Output the (x, y) coordinate of the center of the cell containing the given text.  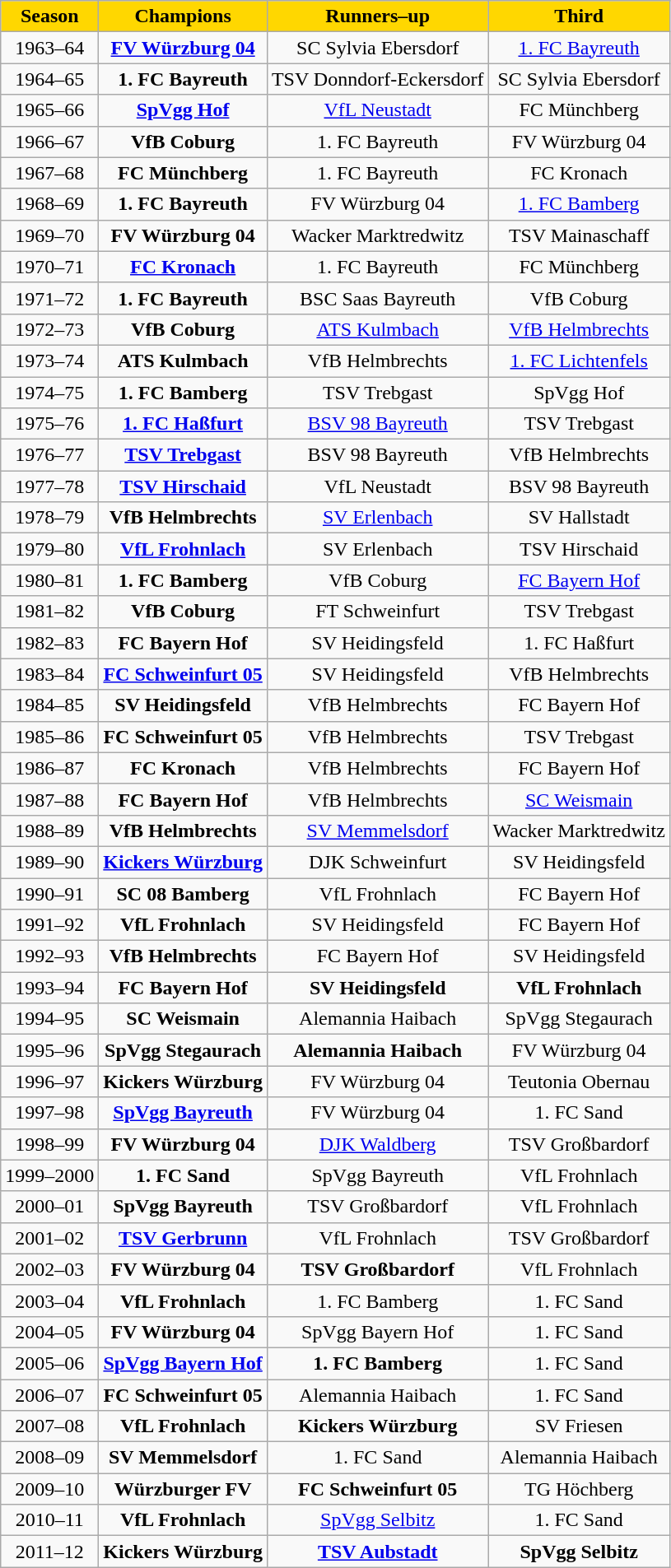
SC 08 Bamberg (183, 893)
Champions (183, 16)
TSV Gerbrunn (183, 1238)
1974–75 (49, 393)
1993–94 (49, 988)
TSV Aubstadt (377, 1552)
1963–64 (49, 48)
TG Höchberg (579, 1489)
1999–2000 (49, 1175)
1970–71 (49, 267)
1982–83 (49, 643)
1994–95 (49, 1019)
2007–08 (49, 1426)
1983–84 (49, 674)
Würzburger FV (183, 1489)
1990–91 (49, 893)
1969–70 (49, 235)
1995–96 (49, 1050)
2009–10 (49, 1489)
1978–79 (49, 518)
2003–04 (49, 1300)
1998–99 (49, 1144)
1971–72 (49, 298)
TSV Mainaschaff (579, 235)
2010–11 (49, 1520)
SV Hallstadt (579, 518)
DJK Schweinfurt (377, 862)
2008–09 (49, 1458)
BSC Saas Bayreuth (377, 298)
2011–12 (49, 1552)
1986–87 (49, 768)
1977–78 (49, 486)
1979–80 (49, 549)
2005–06 (49, 1363)
1996–97 (49, 1082)
1997–98 (49, 1113)
Third (579, 16)
1973–74 (49, 361)
Season (49, 16)
1985–86 (49, 737)
Teutonia Obernau (579, 1082)
1975–76 (49, 424)
2002–03 (49, 1269)
1992–93 (49, 956)
1988–89 (49, 831)
1968–69 (49, 204)
1976–77 (49, 455)
1965–66 (49, 110)
1966–67 (49, 142)
1991–92 (49, 925)
1. FC Lichtenfels (579, 361)
1984–85 (49, 705)
TSV Donndorf-Eckersdorf (377, 79)
SV Friesen (579, 1426)
2006–07 (49, 1395)
DJK Waldberg (377, 1144)
2004–05 (49, 1332)
Runners–up (377, 16)
1981–82 (49, 612)
1987–88 (49, 799)
2001–02 (49, 1238)
1967–68 (49, 173)
1980–81 (49, 580)
1972–73 (49, 329)
FT Schweinfurt (377, 612)
2000–01 (49, 1207)
1989–90 (49, 862)
1964–65 (49, 79)
